Return (X, Y) of the center of cell containing provided text 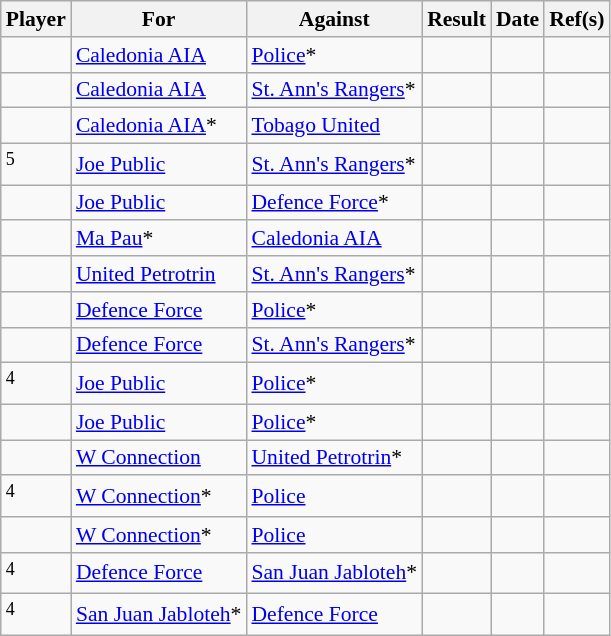
Player (36, 19)
United Petrotrin (159, 274)
Ref(s) (576, 19)
Tobago United (334, 126)
Ma Pau* (159, 239)
Against (334, 19)
Result (456, 19)
Date (518, 19)
Caledonia AIA* (159, 126)
5 (36, 164)
For (159, 19)
Defence Force* (334, 203)
United Petrotrin* (334, 458)
W Connection (159, 458)
